Pinpoint the cell where the given text exists, returning its (x, y) midpoint coordinate. 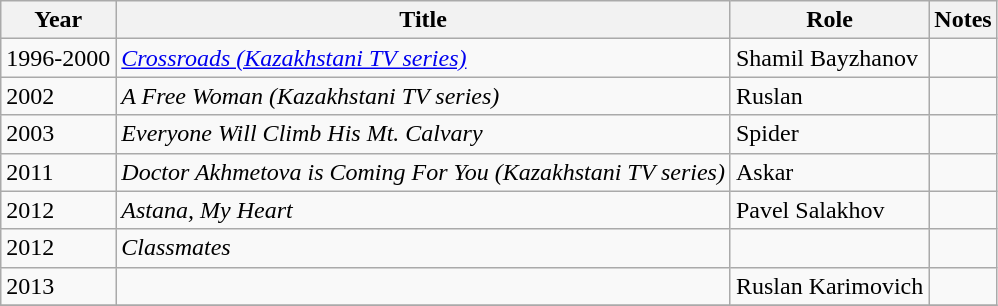
Everyone Will Climb His Mt. Calvary (424, 134)
Askar (829, 172)
Pavel Salakhov (829, 210)
Ruslan Karimovich (829, 286)
Role (829, 20)
Spider (829, 134)
2002 (58, 96)
1996-2000 (58, 58)
Astana, My Heart (424, 210)
2013 (58, 286)
Crossroads (Kazakhstani TV series) (424, 58)
Doctor Akhmetova is Coming For You (Kazakhstani TV series) (424, 172)
Year (58, 20)
2011 (58, 172)
2003 (58, 134)
Shamil Bayzhanov (829, 58)
Ruslan (829, 96)
A Free Woman (Kazakhstani TV series) (424, 96)
Notes (963, 20)
Classmates (424, 248)
Title (424, 20)
